Pinpoint the cell where the given text exists, returning its (X, Y) midpoint coordinate. 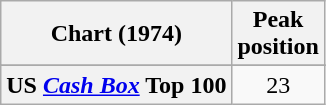
23 (278, 85)
Peakposition (278, 34)
US Cash Box Top 100 (116, 85)
Chart (1974) (116, 34)
